Determine the (x, y) coordinate at the center of the cell enclosing the given text.  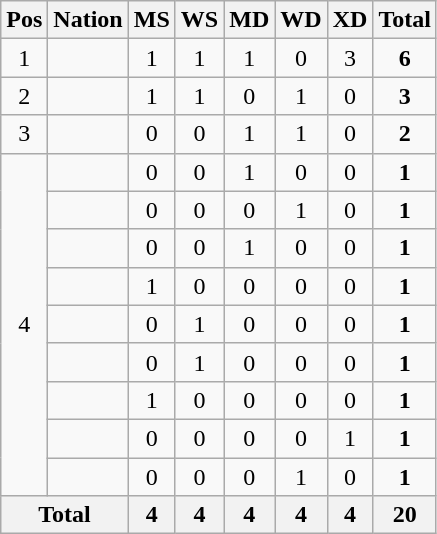
WS (199, 20)
MD (250, 20)
Nation (88, 20)
6 (405, 58)
XD (350, 20)
MS (152, 20)
Pos (24, 20)
WD (301, 20)
20 (405, 515)
